Return (x, y) of the center of cell containing provided text 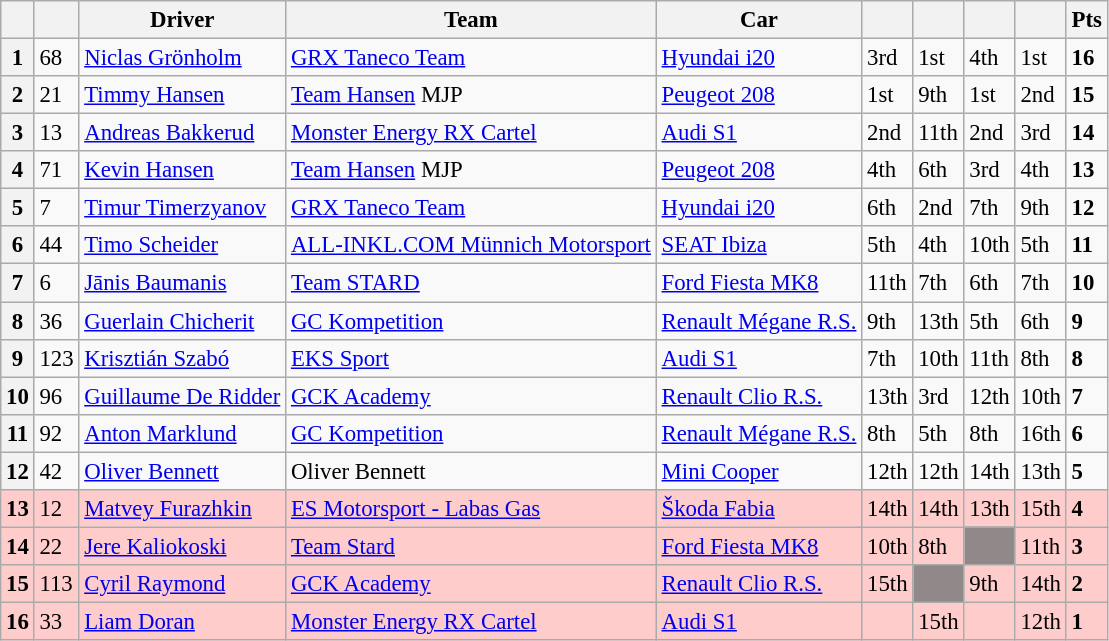
123 (56, 358)
SEAT Ibiza (758, 245)
Timmy Hansen (182, 95)
Guillaume De Ridder (182, 396)
68 (56, 58)
71 (56, 170)
Matvey Furazhkin (182, 509)
92 (56, 433)
Jere Kaliokoski (182, 546)
33 (56, 621)
Pts (1086, 20)
Driver (182, 20)
21 (56, 95)
Jānis Baumanis (182, 283)
Team (472, 20)
Car (758, 20)
Team STARD (472, 283)
113 (56, 584)
Timo Scheider (182, 245)
Krisztián Szabó (182, 358)
96 (56, 396)
44 (56, 245)
Škoda Fabia (758, 509)
42 (56, 471)
Andreas Bakkerud (182, 133)
ALL-INKL.COM Münnich Motorsport (472, 245)
ES Motorsport - Labas Gas (472, 509)
36 (56, 321)
Guerlain Chicherit (182, 321)
Niclas Grönholm (182, 58)
Anton Marklund (182, 433)
Team Stard (472, 546)
22 (56, 546)
16th (1040, 433)
Timur Timerzyanov (182, 208)
Kevin Hansen (182, 170)
Mini Cooper (758, 471)
Liam Doran (182, 621)
Cyril Raymond (182, 584)
EKS Sport (472, 358)
